Scan for the cell matching the given text and deliver its (x, y) coordinate at center. 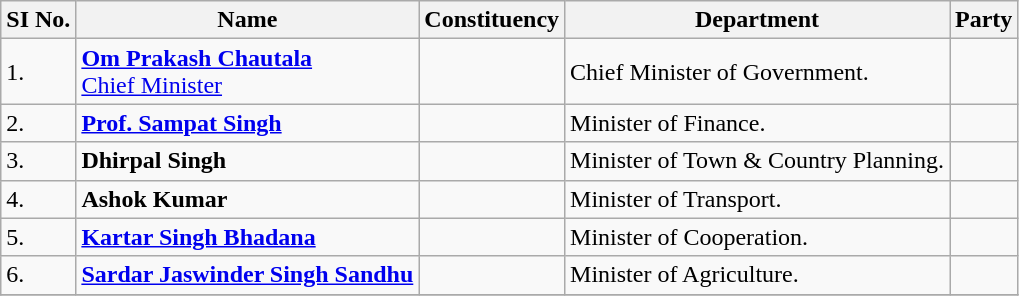
4. (38, 199)
Ashok Kumar (248, 199)
Kartar Singh Bhadana (248, 237)
Minister of Agriculture. (758, 275)
Minister of Town & Country Planning. (758, 161)
Department (758, 20)
Dhirpal Singh (248, 161)
1. (38, 72)
Name (248, 20)
6. (38, 275)
Constituency (492, 20)
5. (38, 237)
Minister of Cooperation. (758, 237)
Party (984, 20)
3. (38, 161)
2. (38, 123)
Prof. Sampat Singh (248, 123)
Chief Minister of Government. (758, 72)
SI No. (38, 20)
Sardar Jaswinder Singh Sandhu (248, 275)
Minister of Finance. (758, 123)
Minister of Transport. (758, 199)
Om Prakash ChautalaChief Minister (248, 72)
